From the cell containing the given text, extract its center point as (X, Y) coordinate. 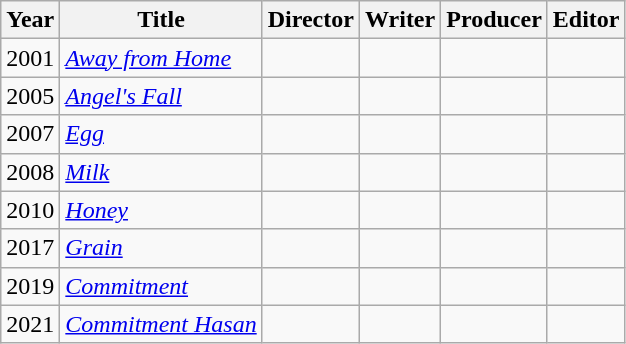
Angel's Fall (161, 96)
Commitment Hasan (161, 324)
2007 (30, 134)
2005 (30, 96)
2001 (30, 58)
Grain (161, 248)
Honey (161, 210)
2019 (30, 286)
2017 (30, 248)
Producer (494, 20)
Milk (161, 172)
2021 (30, 324)
Editor (586, 20)
Title (161, 20)
Egg (161, 134)
2010 (30, 210)
Director (310, 20)
Commitment (161, 286)
2008 (30, 172)
Year (30, 20)
Away from Home (161, 58)
Writer (400, 20)
